Return the [X, Y] coordinate for the center point of the cell that contains the specified text.  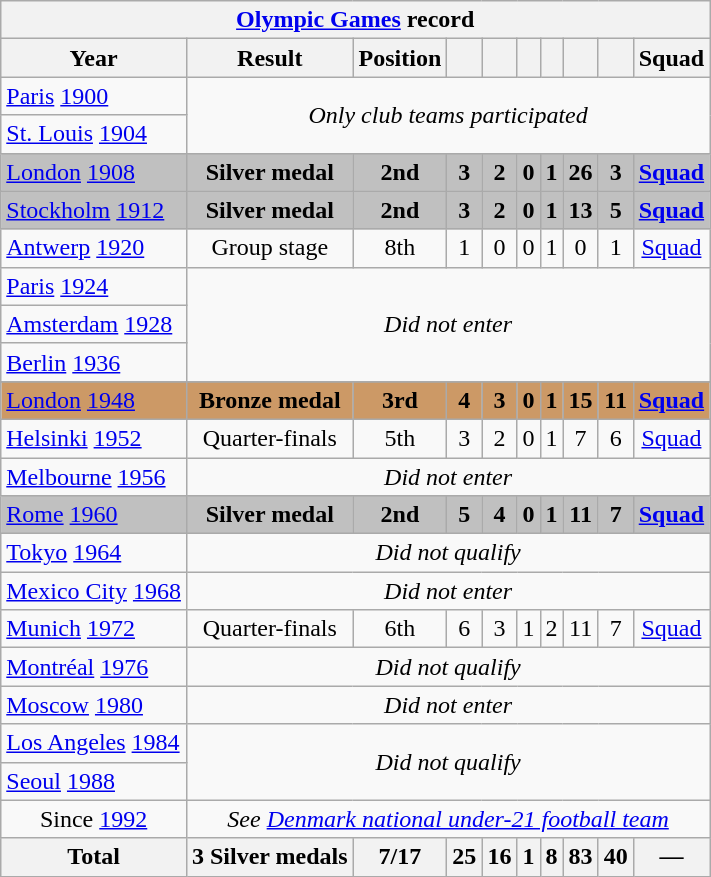
Los Angeles 1984 [94, 743]
Moscow 1980 [94, 705]
Antwerp 1920 [94, 248]
Result [270, 58]
Olympic Games record [356, 20]
3 Silver medals [270, 857]
St. Louis 1904 [94, 134]
Paris 1900 [94, 96]
5th [400, 438]
Total [94, 857]
25 [464, 857]
40 [616, 857]
Year [94, 58]
Since 1992 [94, 819]
Munich 1972 [94, 629]
Rome 1960 [94, 515]
6th [400, 629]
London 1948 [94, 400]
Helsinki 1952 [94, 438]
8 [552, 857]
Amsterdam 1928 [94, 324]
Only club teams participated [448, 115]
15 [580, 400]
London 1908 [94, 172]
7/17 [400, 857]
Stockholm 1912 [94, 210]
16 [500, 857]
Melbourne 1956 [94, 477]
3rd [400, 400]
26 [580, 172]
Tokyo 1964 [94, 553]
Bronze medal [270, 400]
Berlin 1936 [94, 362]
13 [580, 210]
— [671, 857]
8th [400, 248]
Mexico City 1968 [94, 591]
Paris 1924 [94, 286]
See Denmark national under-21 football team [448, 819]
Montréal 1976 [94, 667]
83 [580, 857]
Group stage [270, 248]
Position [400, 58]
Seoul 1988 [94, 781]
